Detect which cell encompasses the target text, then output its [X, Y] center coordinate. 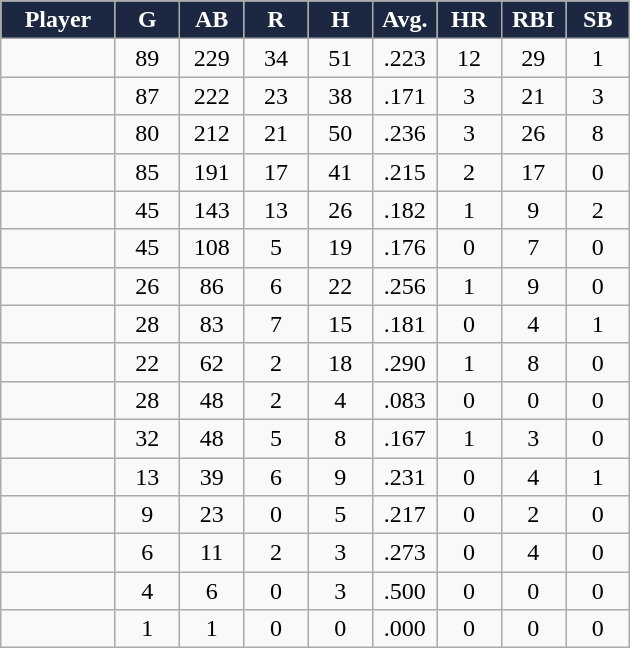
32 [147, 438]
RBI [533, 20]
.290 [404, 362]
86 [211, 286]
.273 [404, 553]
34 [276, 58]
83 [211, 324]
19 [340, 248]
SB [598, 20]
.000 [404, 629]
41 [340, 172]
R [276, 20]
.500 [404, 591]
H [340, 20]
51 [340, 58]
229 [211, 58]
.176 [404, 248]
85 [147, 172]
.217 [404, 515]
Player [58, 20]
11 [211, 553]
.083 [404, 400]
89 [147, 58]
80 [147, 134]
143 [211, 210]
50 [340, 134]
.182 [404, 210]
222 [211, 96]
12 [469, 58]
.215 [404, 172]
18 [340, 362]
15 [340, 324]
38 [340, 96]
.181 [404, 324]
G [147, 20]
AB [211, 20]
.223 [404, 58]
108 [211, 248]
Avg. [404, 20]
.231 [404, 477]
HR [469, 20]
212 [211, 134]
.171 [404, 96]
.236 [404, 134]
29 [533, 58]
191 [211, 172]
.256 [404, 286]
62 [211, 362]
.167 [404, 438]
87 [147, 96]
39 [211, 477]
